Identify which cell holds the provided text, then report its [x, y] central coordinate. 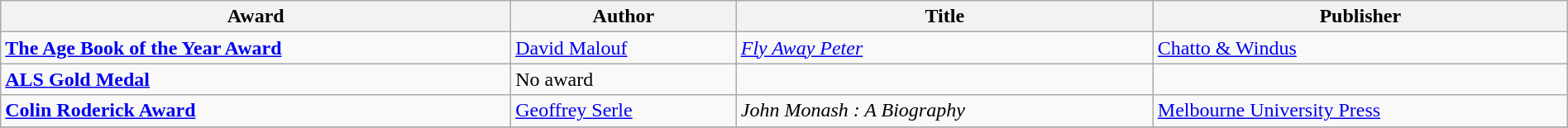
Colin Roderick Award [256, 111]
No award [624, 79]
Geoffrey Serle [624, 111]
Melbourne University Press [1360, 111]
The Age Book of the Year Award [256, 48]
ALS Gold Medal [256, 79]
Title [944, 17]
Award [256, 17]
Fly Away Peter [944, 48]
David Malouf [624, 48]
Publisher [1360, 17]
John Monash : A Biography [944, 111]
Chatto & Windus [1360, 48]
Author [624, 17]
